Return [X, Y] of the center of cell containing provided text 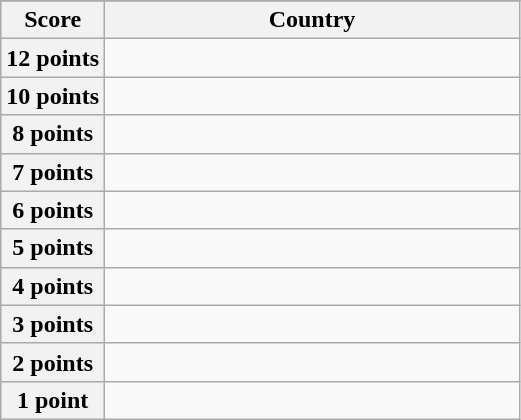
5 points [53, 248]
8 points [53, 134]
6 points [53, 210]
1 point [53, 400]
2 points [53, 362]
7 points [53, 172]
3 points [53, 324]
10 points [53, 96]
4 points [53, 286]
Score [53, 20]
12 points [53, 58]
Country [312, 20]
